For the text-containing cell, return its midpoint in [x, y] coordinate format. 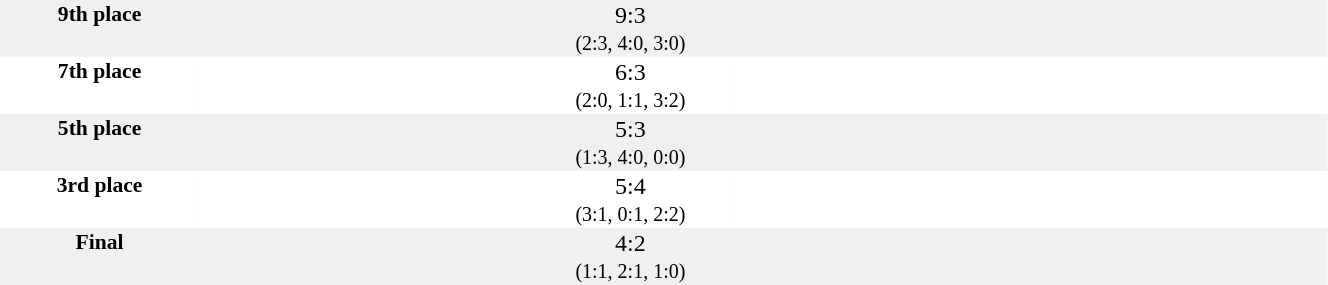
7th place [100, 86]
Final [100, 256]
9th place [100, 28]
6:3(2:0, 1:1, 3:2) [630, 86]
5:3(1:3, 4:0, 0:0) [630, 142]
5th place [100, 142]
3rd place [100, 200]
5:4(3:1, 0:1, 2:2) [630, 200]
9:3(2:3, 4:0, 3:0) [630, 28]
4:2(1:1, 2:1, 1:0) [630, 256]
